From the cell containing the given text, extract its center point as (X, Y) coordinate. 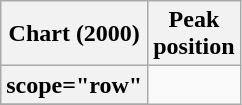
Peakposition (194, 34)
Chart (2000) (74, 34)
scope="row" (74, 85)
